Detect which cell encompasses the target text, then output its [X, Y] center coordinate. 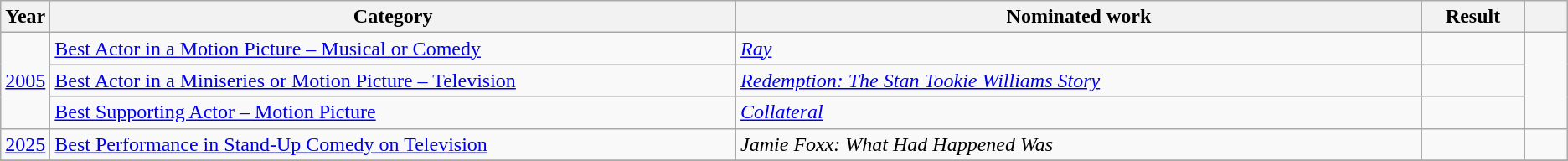
Nominated work [1079, 17]
Best Performance in Stand-Up Comedy on Television [394, 144]
Year [25, 17]
Best Actor in a Motion Picture – Musical or Comedy [394, 49]
2005 [25, 80]
Redemption: The Stan Tookie Williams Story [1079, 80]
Collateral [1079, 112]
Category [394, 17]
Best Supporting Actor – Motion Picture [394, 112]
Result [1473, 17]
2025 [25, 144]
Best Actor in a Miniseries or Motion Picture – Television [394, 80]
Jamie Foxx: What Had Happened Was [1079, 144]
Ray [1079, 49]
